Return the [X, Y] coordinate for the center point of the cell that contains the specified text.  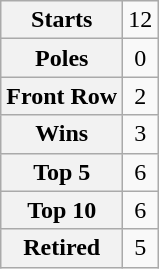
Retired [62, 248]
2 [140, 96]
Starts [62, 20]
12 [140, 20]
Front Row [62, 96]
Wins [62, 134]
Top 10 [62, 210]
3 [140, 134]
Poles [62, 58]
5 [140, 248]
Top 5 [62, 172]
0 [140, 58]
